Find where the given text appears and provide that cell's center as (X, Y) coordinate. 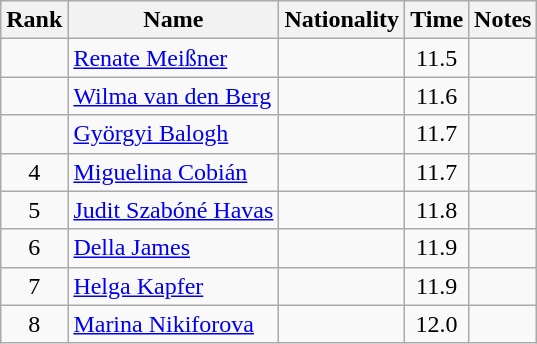
Name (174, 20)
Helga Kapfer (174, 286)
12.0 (437, 324)
Wilma van den Berg (174, 96)
Time (437, 20)
Notes (503, 20)
Rank (34, 20)
8 (34, 324)
4 (34, 172)
Miguelina Cobián (174, 172)
Györgyi Balogh (174, 134)
11.6 (437, 96)
6 (34, 248)
5 (34, 210)
Nationality (342, 20)
Marina Nikiforova (174, 324)
7 (34, 286)
Renate Meißner (174, 58)
11.8 (437, 210)
Della James (174, 248)
11.5 (437, 58)
Judit Szabóné Havas (174, 210)
